Provide the [x, y] coordinate of the cell's center where the given text is located.  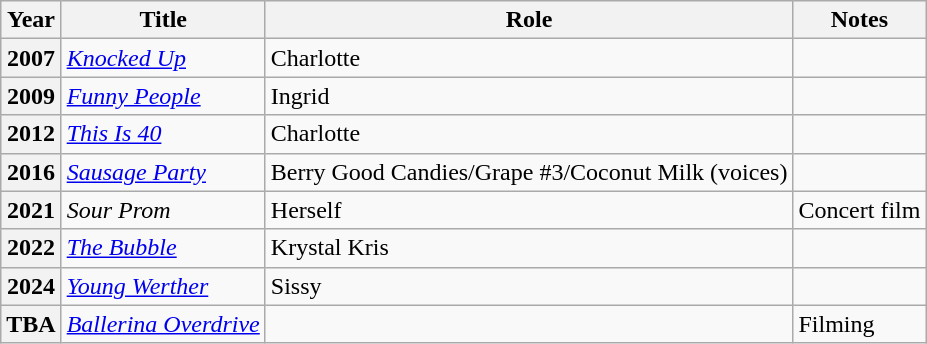
Sour Prom [163, 210]
Notes [860, 20]
2009 [31, 96]
Berry Good Candies/Grape #3/Coconut Milk (voices) [529, 172]
Role [529, 20]
TBA [31, 324]
Title [163, 20]
Herself [529, 210]
2007 [31, 58]
Sissy [529, 286]
2016 [31, 172]
Knocked Up [163, 58]
2022 [31, 248]
Ingrid [529, 96]
2021 [31, 210]
Funny People [163, 96]
The Bubble [163, 248]
Ballerina Overdrive [163, 324]
Krystal Kris [529, 248]
Filming [860, 324]
2012 [31, 134]
Year [31, 20]
Concert film [860, 210]
This Is 40 [163, 134]
2024 [31, 286]
Young Werther [163, 286]
Sausage Party [163, 172]
